Return [x, y] of the center of cell containing provided text 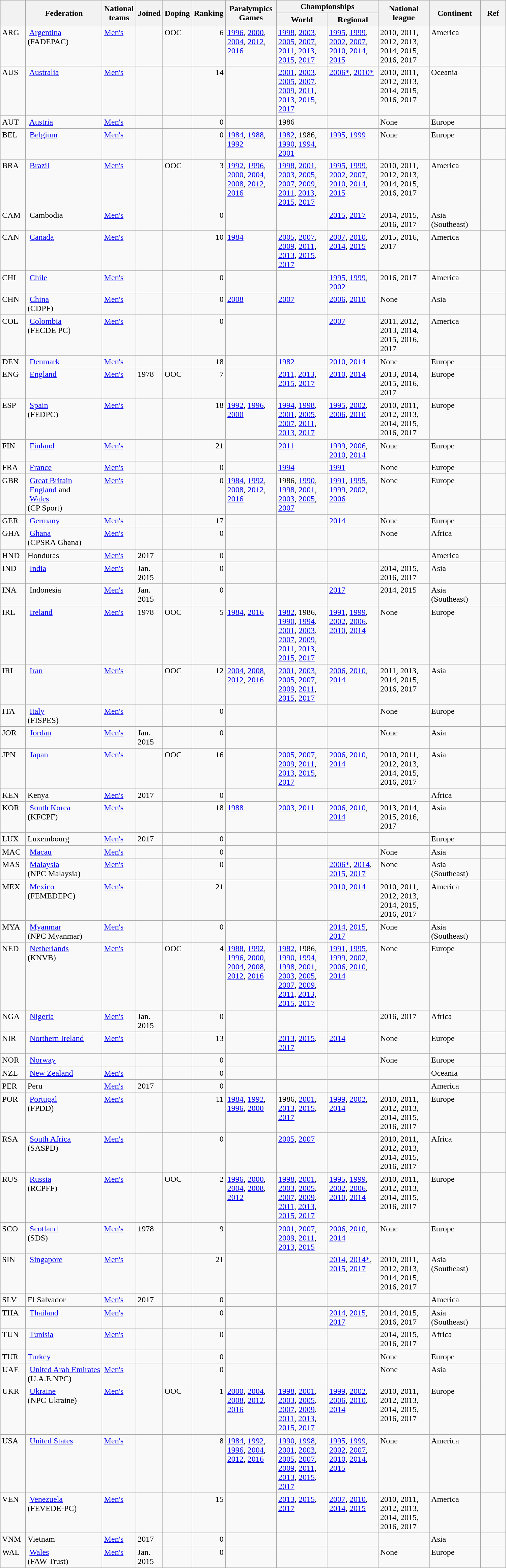
1995, 1999, 2002, 2006, 2010, 2014 [353, 1197]
2001, 2003, 2005, 2007, 2009, 2011, 2015, 2017 [302, 684]
MAC [13, 852]
2011, 2012, 2013, 2014, 2015, 2016, 2017 [403, 335]
Brazil [64, 184]
1994, 1998, 2001, 2005, 2007, 2011, 2013, 2017 [302, 419]
Paralympics Games [251, 13]
Italy(FISPES) [64, 715]
IRL [13, 635]
UKR [13, 1410]
Canada [64, 251]
El Salvador [64, 1300]
8 [209, 1463]
Venezuela(FEVEDE-PC) [64, 1513]
Germany [64, 521]
1995, 2002, 2006, 2010 [353, 419]
Malaysia(NPC Malaysia) [64, 869]
Iran [64, 684]
Jordan [64, 737]
United Arab Emirates(U.A.E.NPC) [64, 1374]
ITA [13, 715]
DEN [13, 362]
1986, 1990, 1998, 2001, 2003, 2005, 2007 [302, 494]
RUS [13, 1197]
4 [209, 976]
6 [209, 46]
AUS [13, 91]
BEL [13, 144]
INA [13, 595]
7 [209, 384]
CAN [13, 251]
JPN [13, 768]
Federation [64, 13]
2001, 2003, 2005, 2007, 2009, 2011, 2013, 2015, 2017 [302, 91]
1991, 1999, 2002, 2006, 2010, 2014 [353, 635]
MYA [13, 931]
South Korea(KFCPF) [64, 817]
FRA [13, 468]
Russia(RCPFF) [64, 1197]
2011 [302, 450]
MAS [13, 869]
National league [403, 13]
2006, 2010 [353, 304]
VEN [13, 1513]
2008 [251, 304]
Continent [455, 13]
Singapore [64, 1274]
Honduras [64, 555]
JOR [13, 737]
Scotland(SDS) [64, 1238]
Joined [149, 13]
BRA [13, 184]
NGA [13, 1021]
Chile [64, 282]
1988 [251, 817]
10 [209, 251]
New Zealand [64, 1073]
1991, 1995, 1999, 2002, 2006 [353, 494]
Doping [177, 13]
3 [209, 184]
1 [209, 1410]
2000, 2004, 2008, 2012, 2016 [251, 1410]
Nigeria [64, 1021]
1984, 1988, 1992 [251, 144]
1982, 1986, 1990, 1994, 2001 [302, 144]
15 [209, 1513]
2004, 2008, 2012, 2016 [251, 684]
Colombia(FECDE PC) [64, 335]
KOR [13, 817]
1982, 1986, 1990, 1994, 1998, 2001, 2003, 2005, 2007, 2009, 2011, 2013, 2015, 2017 [302, 976]
India [64, 573]
Macau [64, 852]
TUN [13, 1339]
Austria [64, 122]
2005, 2007 [302, 1153]
Spain(FEDPC) [64, 419]
Kenya [64, 795]
1996, 2000, 2004, 2008, 2012 [251, 1197]
POR [13, 1112]
SIN [13, 1274]
Finland [64, 450]
World [302, 20]
ESP [13, 419]
1984, 2016 [251, 635]
Thailand [64, 1317]
Denmark [64, 362]
1995, 1999 [353, 144]
2006*, 2014, 2015, 2017 [353, 869]
Ref [493, 13]
LUX [13, 839]
1984, 1992, 2008, 2012, 2016 [251, 494]
1986, 2001, 2013, 2015, 2017 [302, 1112]
Mexico(FEMEDEPC) [64, 900]
1992, 1996, 2000 [251, 419]
1982, 1986, 1990, 1994, 2001, 2003, 2007, 2009, 2011, 2013, 2015, 2017 [302, 635]
Championships [327, 7]
NIR [13, 1043]
5 [209, 635]
IRI [13, 684]
IND [13, 573]
AUT [13, 122]
NED [13, 976]
HND [13, 555]
Vietnam [64, 1539]
Portugal(FPDD) [64, 1112]
2001, 2007, 2009, 2011, 2013, 2015 [302, 1238]
USA [13, 1463]
NOR [13, 1060]
Japan [64, 768]
1992, 1996, 2000, 2004, 2008, 2012, 2016 [251, 184]
1988, 1992, 1996, 2000, 2004, 2008, 2012, 2016 [251, 976]
PER [13, 1086]
United States [64, 1463]
FIN [13, 450]
2014, 2015 [403, 595]
Great Britain England and Wales(CP Sport) [64, 494]
1984, 1992, 1996, 2004, 2012, 2016 [251, 1463]
17 [209, 521]
Northern Ireland [64, 1043]
12 [209, 684]
1991 [353, 468]
16 [209, 768]
1990, 1998, 2001, 2003, 2005, 2007, 2009, 2011, 2013, 2015, 2017 [302, 1463]
MEX [13, 900]
Australia [64, 91]
1999, 2006, 2010, 2014 [353, 450]
2014, 2014*, 2015, 2017 [353, 1274]
1998, 2003, 2005, 2007, 2011, 2013, 2015, 2017 [302, 46]
Argentina(FADEPAC) [64, 46]
11 [209, 1112]
14 [209, 91]
2 [209, 1197]
1984, 1992, 1996, 2000 [251, 1112]
1982 [302, 362]
South Africa(SASPD) [64, 1153]
Peru [64, 1086]
9 [209, 1238]
2015, 2016, 2017 [403, 251]
RSA [13, 1153]
1994 [302, 468]
2015, 2017 [353, 219]
CHI [13, 282]
GBR [13, 494]
France [64, 468]
CAM [13, 219]
COL [13, 335]
THA [13, 1317]
WAL [13, 1557]
SLV [13, 1300]
SCO [13, 1238]
2011, 2013, 2015, 2017 [302, 384]
Norway [64, 1060]
China(CDPF) [64, 304]
1991, 1995, 1999, 2002, 2006, 2010, 2014 [353, 976]
Turkey [64, 1357]
Ukraine(NPC Ukraine) [64, 1410]
GHA [13, 538]
England [64, 384]
ENG [13, 384]
Belgium [64, 144]
1999, 2002, 2006, 2010, 2014 [353, 1410]
KEN [13, 795]
13 [209, 1043]
1984 [251, 251]
NZL [13, 1073]
Indonesia [64, 595]
Myanmar(NPC Myanmar) [64, 931]
GER [13, 521]
Netherlands(KNVB) [64, 976]
2003, 2011 [302, 817]
Ghana(CPSRA Ghana) [64, 538]
Wales(FAW Trust) [64, 1557]
1995, 1999, 2002 [353, 282]
Ireland [64, 635]
Luxembourg [64, 839]
UAE [13, 1374]
Regional [353, 20]
Ranking [209, 13]
VNM [13, 1539]
Cambodia [64, 219]
CHN [13, 304]
National teams [119, 13]
1986 [302, 122]
2006*, 2010* [353, 91]
2011, 2013, 2014, 2015, 2016, 2017 [403, 684]
1996, 2000, 2004, 2012, 2016 [251, 46]
TUR [13, 1357]
1999, 2002, 2014 [353, 1112]
Tunisia [64, 1339]
ARG [13, 46]
